Search for the cell housing the specified text and yield its (X, Y) center coordinate. 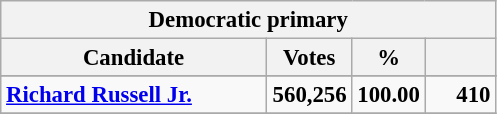
Candidate (134, 58)
Democratic primary (248, 20)
410 (460, 95)
% (388, 58)
Votes (309, 58)
100.00 (388, 95)
560,256 (309, 95)
Richard Russell Jr. (134, 95)
